Find where the given text appears and provide that cell's center as [X, Y] coordinate. 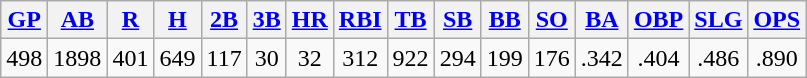
H [178, 20]
SB [458, 20]
1898 [78, 58]
922 [410, 58]
.890 [777, 58]
BA [602, 20]
30 [266, 58]
OPS [777, 20]
.342 [602, 58]
SLG [718, 20]
498 [24, 58]
GP [24, 20]
649 [178, 58]
2B [224, 20]
312 [360, 58]
SO [552, 20]
TB [410, 20]
AB [78, 20]
OBP [658, 20]
RBI [360, 20]
401 [130, 58]
3B [266, 20]
BB [504, 20]
294 [458, 58]
HR [310, 20]
32 [310, 58]
.486 [718, 58]
199 [504, 58]
117 [224, 58]
.404 [658, 58]
176 [552, 58]
R [130, 20]
